Find where the given text appears and provide that cell's center as (x, y) coordinate. 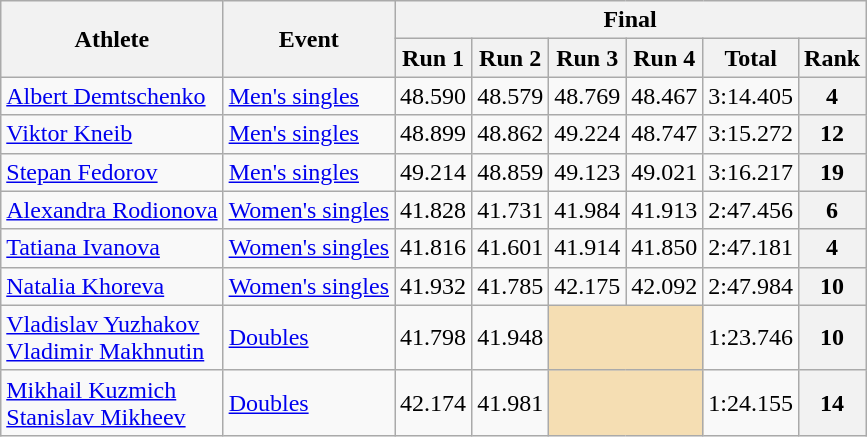
Run 2 (510, 58)
3:16.217 (751, 172)
41.798 (434, 338)
Total (751, 58)
41.731 (510, 210)
1:23.746 (751, 338)
41.601 (510, 248)
49.224 (588, 134)
42.175 (588, 286)
41.816 (434, 248)
42.174 (434, 402)
48.899 (434, 134)
41.850 (664, 248)
3:14.405 (751, 96)
49.021 (664, 172)
19 (832, 172)
Stepan Fedorov (112, 172)
Rank (832, 58)
2:47.984 (751, 286)
48.862 (510, 134)
41.913 (664, 210)
41.785 (510, 286)
41.984 (588, 210)
48.467 (664, 96)
Event (308, 39)
14 (832, 402)
48.859 (510, 172)
Albert Demtschenko (112, 96)
Tatiana Ivanova (112, 248)
Natalia Khoreva (112, 286)
Mikhail Kuzmich Stanislav Mikheev (112, 402)
Alexandra Rodionova (112, 210)
2:47.456 (751, 210)
2:47.181 (751, 248)
41.948 (510, 338)
48.769 (588, 96)
41.914 (588, 248)
1:24.155 (751, 402)
Run 3 (588, 58)
41.932 (434, 286)
Viktor Kneib (112, 134)
Vladislav Yuzhakov Vladimir Makhnutin (112, 338)
6 (832, 210)
3:15.272 (751, 134)
48.590 (434, 96)
41.981 (510, 402)
Athlete (112, 39)
Run 1 (434, 58)
Run 4 (664, 58)
12 (832, 134)
Final (630, 20)
48.747 (664, 134)
48.579 (510, 96)
42.092 (664, 286)
41.828 (434, 210)
49.123 (588, 172)
49.214 (434, 172)
